Output the (X, Y) coordinate of the center of the cell containing the given text.  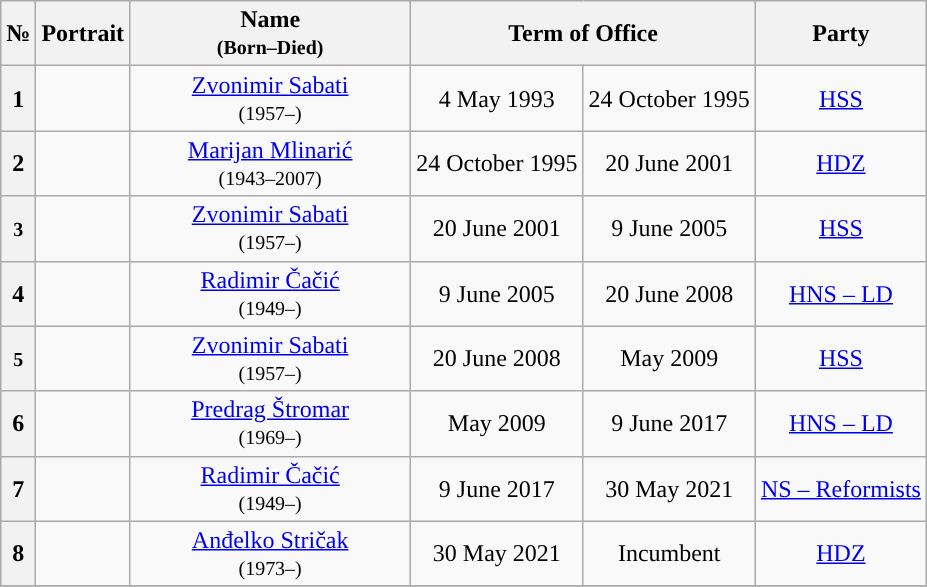
4 May 1993 (497, 98)
Party (840, 34)
4 (18, 294)
NS – Reformists (840, 488)
Term of Office (584, 34)
7 (18, 488)
8 (18, 554)
№ (18, 34)
Name(Born–Died) (270, 34)
2 (18, 164)
1 (18, 98)
3 (18, 228)
5 (18, 358)
Incumbent (669, 554)
Anđelko Stričak(1973–) (270, 554)
Marijan Mlinarić(1943–2007) (270, 164)
6 (18, 424)
Predrag Štromar(1969–) (270, 424)
Portrait (83, 34)
